From the cell containing the given text, extract its center point as (x, y) coordinate. 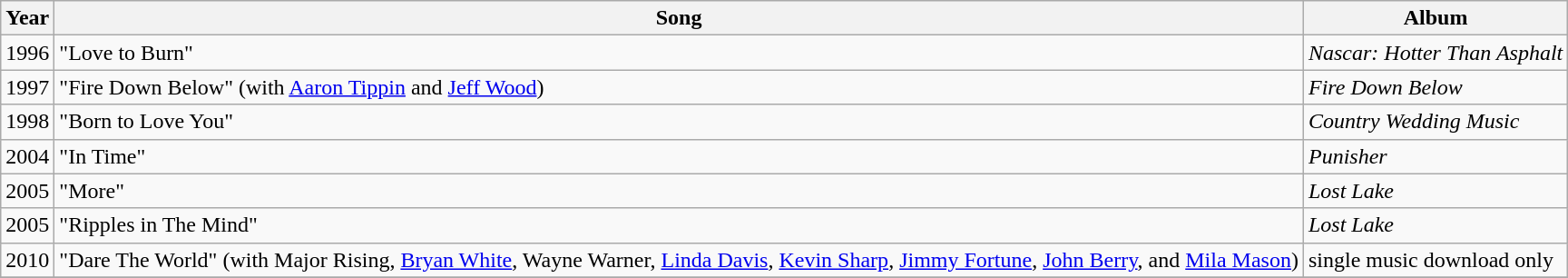
1998 (27, 122)
Punisher (1436, 156)
Country Wedding Music (1436, 122)
Song (679, 18)
Album (1436, 18)
"Love to Burn" (679, 53)
"Born to Love You" (679, 122)
"Dare The World" (with Major Rising, Bryan White, Wayne Warner, Linda Davis, Kevin Sharp, Jimmy Fortune, John Berry, and Mila Mason) (679, 260)
"In Time" (679, 156)
Year (27, 18)
"Ripples in The Mind" (679, 225)
"More" (679, 191)
1997 (27, 87)
1996 (27, 53)
Fire Down Below (1436, 87)
2004 (27, 156)
"Fire Down Below" (with Aaron Tippin and Jeff Wood) (679, 87)
single music download only (1436, 260)
Nascar: Hotter Than Asphalt (1436, 53)
2010 (27, 260)
